From the cell containing the given text, extract its center point as [x, y] coordinate. 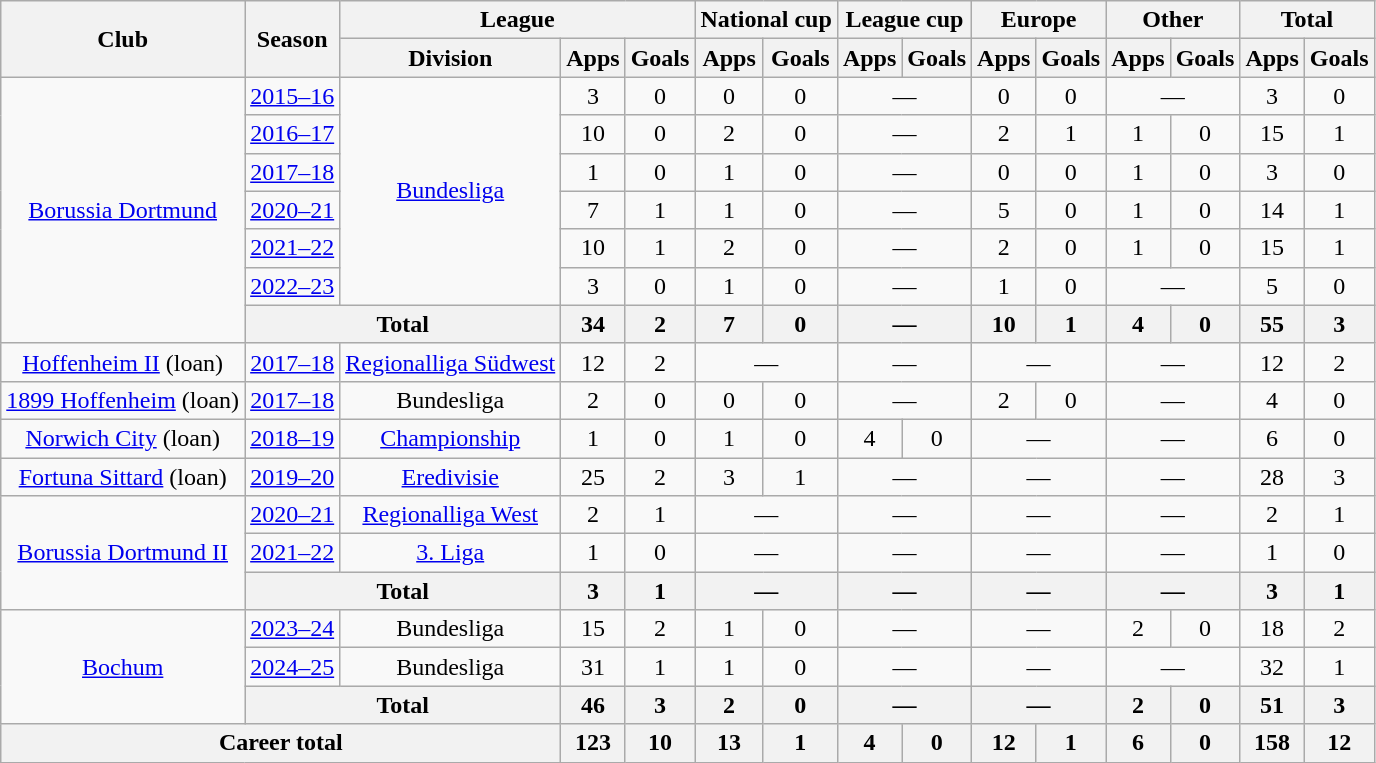
Eredivisie [450, 477]
31 [593, 667]
158 [1272, 743]
2024–25 [292, 667]
34 [593, 324]
Championship [450, 438]
Norwich City (loan) [123, 438]
2023–24 [292, 629]
28 [1272, 477]
2018–19 [292, 438]
25 [593, 477]
National cup [766, 20]
2016–17 [292, 134]
32 [1272, 667]
55 [1272, 324]
14 [1272, 210]
123 [593, 743]
51 [1272, 705]
Other [1173, 20]
Hoffenheim II (loan) [123, 362]
Fortuna Sittard (loan) [123, 477]
2015–16 [292, 96]
2022–23 [292, 286]
League [518, 20]
1899 Hoffenheim (loan) [123, 400]
Regionalliga West [450, 515]
Division [450, 58]
2019–20 [292, 477]
13 [729, 743]
3. Liga [450, 553]
Club [123, 39]
Regionalliga Südwest [450, 362]
46 [593, 705]
Borussia Dortmund II [123, 553]
Career total [281, 743]
Bochum [123, 667]
League cup [904, 20]
Season [292, 39]
Europe [1039, 20]
Borussia Dortmund [123, 210]
18 [1272, 629]
